Output the (x, y) coordinate of the center of the cell containing the given text.  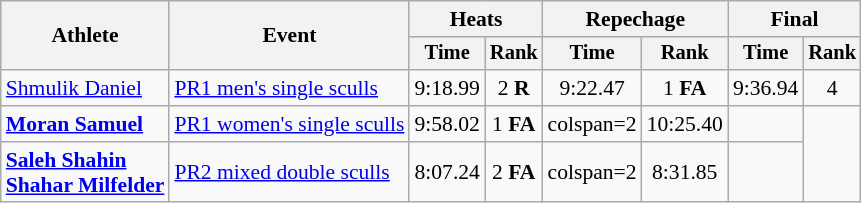
Athlete (86, 36)
9:18.99 (446, 88)
8:07.24 (446, 172)
9:36.94 (766, 88)
4 (832, 88)
PR1 men's single sculls (289, 88)
Repechage (636, 19)
Shmulik Daniel (86, 88)
9:22.47 (592, 88)
2 FA (514, 172)
PR1 women's single sculls (289, 124)
2 R (514, 88)
Moran Samuel (86, 124)
Final (794, 19)
10:25.40 (685, 124)
Event (289, 36)
8:31.85 (685, 172)
Heats (476, 19)
9:58.02 (446, 124)
PR2 mixed double sculls (289, 172)
Saleh ShahinShahar Milfelder (86, 172)
